Return [x, y] of the center of cell containing provided text 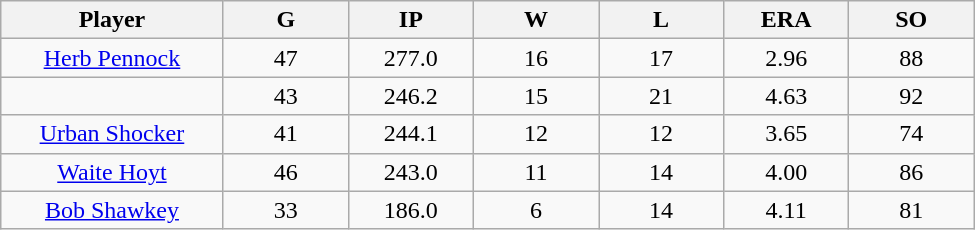
92 [912, 96]
277.0 [410, 58]
46 [286, 172]
SO [912, 20]
243.0 [410, 172]
4.63 [786, 96]
W [536, 20]
Urban Shocker [112, 134]
11 [536, 172]
88 [912, 58]
16 [536, 58]
86 [912, 172]
246.2 [410, 96]
Waite Hoyt [112, 172]
244.1 [410, 134]
17 [660, 58]
4.00 [786, 172]
15 [536, 96]
ERA [786, 20]
L [660, 20]
6 [536, 210]
47 [286, 58]
G [286, 20]
74 [912, 134]
Player [112, 20]
3.65 [786, 134]
4.11 [786, 210]
81 [912, 210]
21 [660, 96]
43 [286, 96]
Bob Shawkey [112, 210]
2.96 [786, 58]
41 [286, 134]
Herb Pennock [112, 58]
IP [410, 20]
186.0 [410, 210]
33 [286, 210]
